Locate the cell with the specified text and output its (x, y) center coordinate. 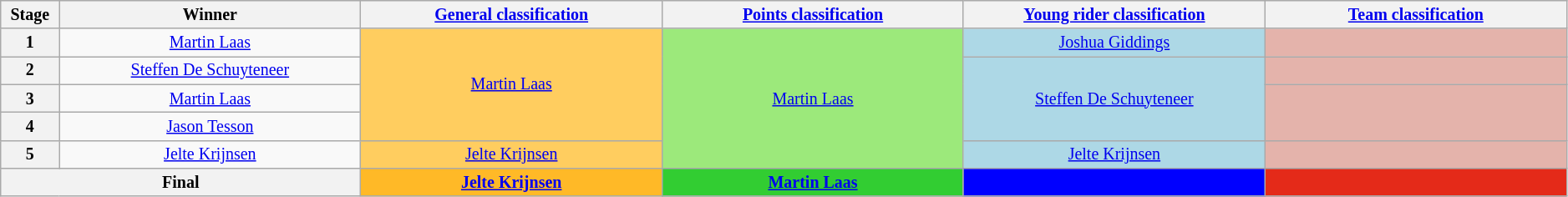
5 (30, 154)
Final (180, 182)
Young rider classification (1114, 15)
Winner (211, 15)
Points classification (814, 15)
2 (30, 70)
4 (30, 127)
Joshua Giddings (1114, 43)
Jason Tesson (211, 127)
General classification (511, 15)
Stage (30, 15)
1 (30, 43)
Team classification (1415, 15)
3 (30, 98)
